Pinpoint the cell where the given text exists, returning its [X, Y] midpoint coordinate. 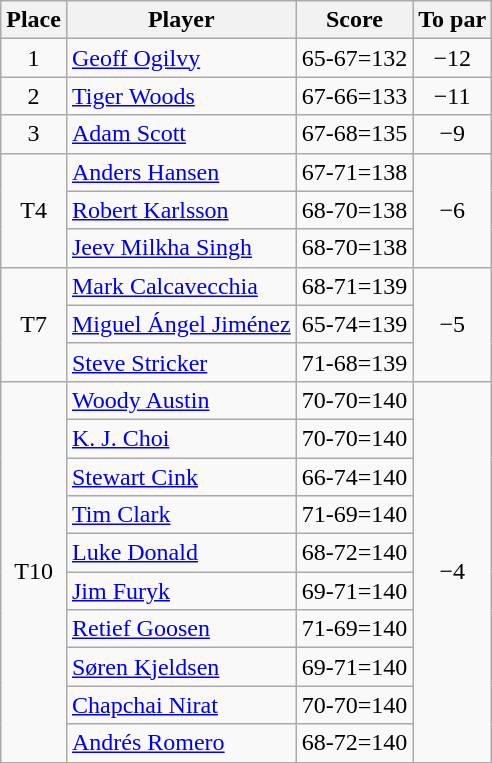
−4 [452, 572]
−9 [452, 134]
Steve Stricker [181, 362]
Jim Furyk [181, 591]
Søren Kjeldsen [181, 667]
65-74=139 [354, 324]
Mark Calcavecchia [181, 286]
Anders Hansen [181, 172]
Score [354, 20]
Woody Austin [181, 400]
T4 [34, 210]
Adam Scott [181, 134]
Chapchai Nirat [181, 705]
Jeev Milkha Singh [181, 248]
1 [34, 58]
Stewart Cink [181, 477]
Andrés Romero [181, 743]
K. J. Choi [181, 438]
T7 [34, 324]
To par [452, 20]
−6 [452, 210]
71-68=139 [354, 362]
Robert Karlsson [181, 210]
Tim Clark [181, 515]
65-67=132 [354, 58]
67-71=138 [354, 172]
Luke Donald [181, 553]
−12 [452, 58]
Tiger Woods [181, 96]
Miguel Ángel Jiménez [181, 324]
3 [34, 134]
68-71=139 [354, 286]
67-68=135 [354, 134]
−5 [452, 324]
66-74=140 [354, 477]
67-66=133 [354, 96]
2 [34, 96]
−11 [452, 96]
Geoff Ogilvy [181, 58]
Retief Goosen [181, 629]
Player [181, 20]
Place [34, 20]
T10 [34, 572]
